Find where the given text appears and provide that cell's center as (X, Y) coordinate. 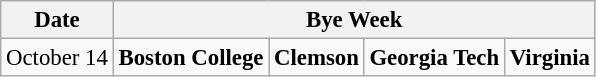
Georgia Tech (434, 58)
Virginia (550, 58)
Date (57, 20)
Bye Week (354, 20)
Boston College (191, 58)
Clemson (316, 58)
October 14 (57, 58)
